Provide the (x, y) coordinate of the cell's center where the given text is located.  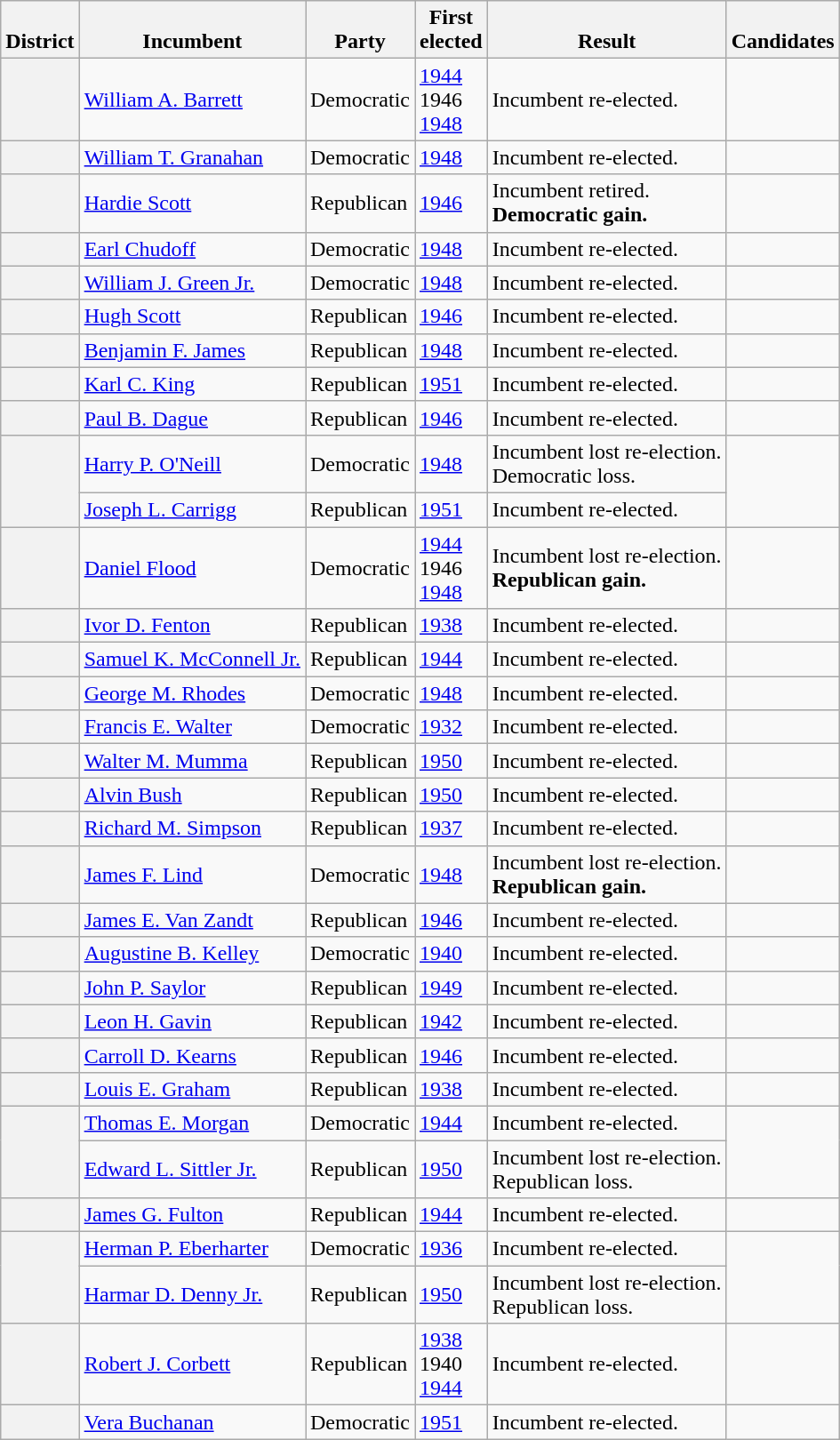
William T. Granahan (192, 157)
Thomas E. Morgan (192, 1123)
Carroll D. Kearns (192, 1055)
Firstelected (451, 30)
Augustine B. Kelley (192, 954)
Benjamin F. James (192, 350)
1936 (451, 1249)
Louis E. Graham (192, 1089)
Daniel Flood (192, 567)
Richard M. Simpson (192, 828)
Edward L. Sittler Jr. (192, 1168)
Robert J. Corbett (192, 1364)
Incumbent lost re-election.Democratic loss. (606, 464)
Earl Chudoff (192, 249)
Hugh Scott (192, 316)
1932 (451, 727)
Vera Buchanan (192, 1422)
Ivor D. Fenton (192, 626)
Result (606, 30)
James E. Van Zandt (192, 920)
1949 (451, 988)
Joseph L. Carrigg (192, 509)
Herman P. Eberharter (192, 1249)
District (40, 30)
1937 (451, 828)
William J. Green Jr. (192, 283)
Harmar D. Denny Jr. (192, 1294)
Alvin Bush (192, 795)
Hardie Scott (192, 203)
19381940 1944 (451, 1364)
William A. Barrett (192, 100)
John P. Saylor (192, 988)
Candidates (782, 30)
Walter M. Mumma (192, 761)
James F. Lind (192, 875)
Karl C. King (192, 384)
1942 (451, 1021)
Francis E. Walter (192, 727)
Party (361, 30)
Leon H. Gavin (192, 1021)
Samuel K. McConnell Jr. (192, 660)
Harry P. O'Neill (192, 464)
1940 (451, 954)
Paul B. Dague (192, 418)
Incumbent (192, 30)
James G. Fulton (192, 1215)
Incumbent retired.Democratic gain. (606, 203)
George M. Rhodes (192, 693)
